Identify which cell holds the provided text, then report its (X, Y) central coordinate. 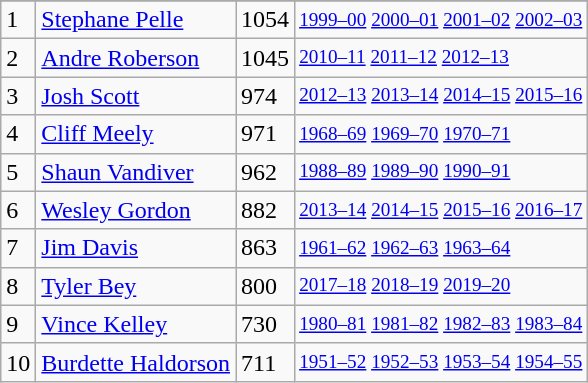
2012–13 2013–14 2014–15 2015–16 (441, 96)
2013–14 2014–15 2015–16 2016–17 (441, 210)
971 (266, 134)
7 (18, 248)
882 (266, 210)
2 (18, 58)
1961–62 1962–63 1963–64 (441, 248)
Vince Kelley (136, 324)
9 (18, 324)
1 (18, 20)
2010–11 2011–12 2012–13 (441, 58)
Burdette Haldorson (136, 362)
1951–52 1952–53 1953–54 1954–55 (441, 362)
711 (266, 362)
Jim Davis (136, 248)
5 (18, 172)
10 (18, 362)
3 (18, 96)
1980–81 1981–82 1982–83 1983–84 (441, 324)
962 (266, 172)
2017–18 2018–19 2019–20 (441, 286)
730 (266, 324)
Shaun Vandiver (136, 172)
Stephane Pelle (136, 20)
6 (18, 210)
1054 (266, 20)
1999–00 2000–01 2001–02 2002–03 (441, 20)
800 (266, 286)
Wesley Gordon (136, 210)
863 (266, 248)
974 (266, 96)
1988–89 1989–90 1990–91 (441, 172)
Cliff Meely (136, 134)
Andre Roberson (136, 58)
1045 (266, 58)
Tyler Bey (136, 286)
4 (18, 134)
Josh Scott (136, 96)
1968–69 1969–70 1970–71 (441, 134)
8 (18, 286)
